Provide the [X, Y] coordinate of the cell's center where the given text is located.  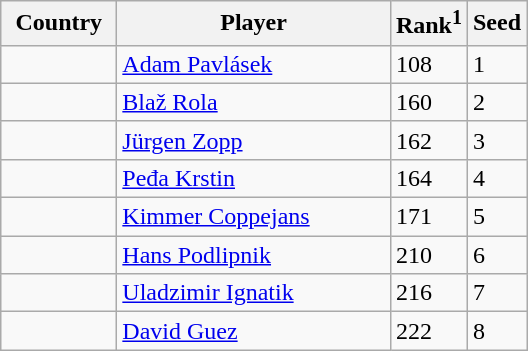
Rank1 [428, 24]
4 [496, 178]
Blaž Rola [254, 102]
Seed [496, 24]
216 [428, 293]
Hans Podlipnik [254, 255]
David Guez [254, 331]
Uladzimir Ignatik [254, 293]
222 [428, 331]
6 [496, 255]
162 [428, 140]
Kimmer Coppejans [254, 217]
210 [428, 255]
2 [496, 102]
164 [428, 178]
108 [428, 64]
Player [254, 24]
7 [496, 293]
3 [496, 140]
5 [496, 217]
Country [59, 24]
8 [496, 331]
Adam Pavlásek [254, 64]
1 [496, 64]
Peđa Krstin [254, 178]
171 [428, 217]
Jürgen Zopp [254, 140]
160 [428, 102]
